Provide the [x, y] coordinate of the cell's center where the given text is located.  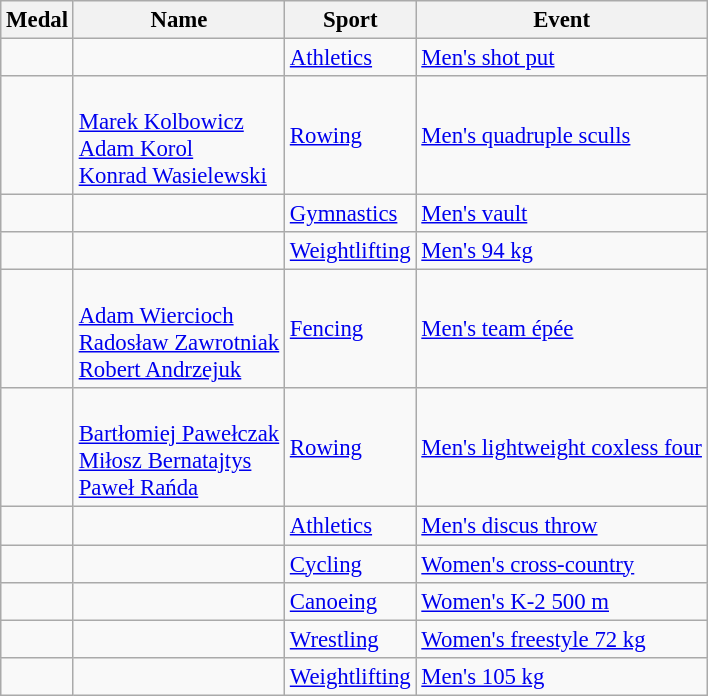
Medal [38, 20]
Canoeing [351, 601]
Sport [351, 20]
Men's discus throw [562, 526]
Men's vault [562, 214]
Men's quadruple sculls [562, 136]
Men's shot put [562, 58]
Women's cross-country [562, 564]
Men's 105 kg [562, 676]
Wrestling [351, 639]
Name [178, 20]
Gymnastics [351, 214]
Fencing [351, 330]
Adam WierciochRadosław ZawrotniakRobert Andrzejuk [178, 330]
Women's freestyle 72 kg [562, 639]
Bartłomiej PawełczakMiłosz BernatajtysPaweł Rańda [178, 448]
Marek KolbowiczAdam KorolKonrad Wasielewski [178, 136]
Cycling [351, 564]
Men's 94 kg [562, 251]
Men's lightweight coxless four [562, 448]
Event [562, 20]
Men's team épée [562, 330]
Women's K-2 500 m [562, 601]
